Capture the cell that displays the provided text and extract its (x, y) central coordinate. 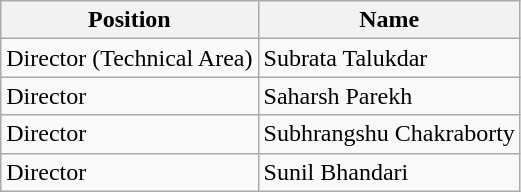
Subrata Talukdar (389, 58)
Sunil Bhandari (389, 172)
Name (389, 20)
Subhrangshu Chakraborty (389, 134)
Position (130, 20)
Saharsh Parekh (389, 96)
Director (Technical Area) (130, 58)
